For the text-containing cell, return its midpoint in [X, Y] coordinate format. 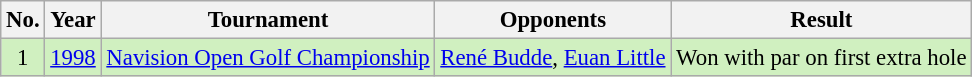
Result [822, 20]
René Budde, Euan Little [553, 58]
Won with par on first extra hole [822, 58]
Year [73, 20]
Opponents [553, 20]
Tournament [268, 20]
No. [23, 20]
Navision Open Golf Championship [268, 58]
1998 [73, 58]
1 [23, 58]
